Provide the (x, y) coordinate of the cell's center where the given text is located.  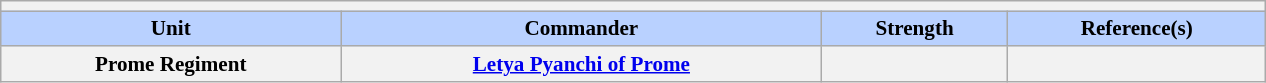
Commander (581, 28)
Unit (170, 28)
Prome Regiment (170, 64)
Strength (914, 28)
Letya Pyanchi of Prome (581, 64)
Reference(s) (1137, 28)
